Return [X, Y] of the center of cell containing provided text 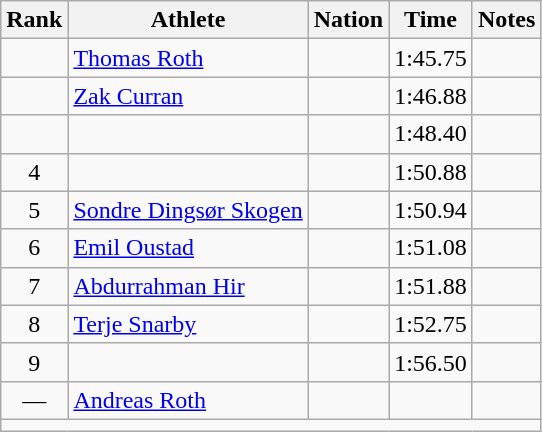
Emil Oustad [188, 248]
Terje Snarby [188, 324]
5 [34, 210]
1:51.08 [431, 248]
1:52.75 [431, 324]
7 [34, 286]
Sondre Dingsør Skogen [188, 210]
Rank [34, 20]
9 [34, 362]
Athlete [188, 20]
Abdurrahman Hir [188, 286]
1:46.88 [431, 96]
1:51.88 [431, 286]
— [34, 400]
1:45.75 [431, 58]
1:48.40 [431, 134]
Thomas Roth [188, 58]
Nation [348, 20]
6 [34, 248]
8 [34, 324]
Notes [506, 20]
1:50.88 [431, 172]
Zak Curran [188, 96]
Time [431, 20]
4 [34, 172]
1:50.94 [431, 210]
1:56.50 [431, 362]
Andreas Roth [188, 400]
